Return [x, y] of the center of cell containing provided text 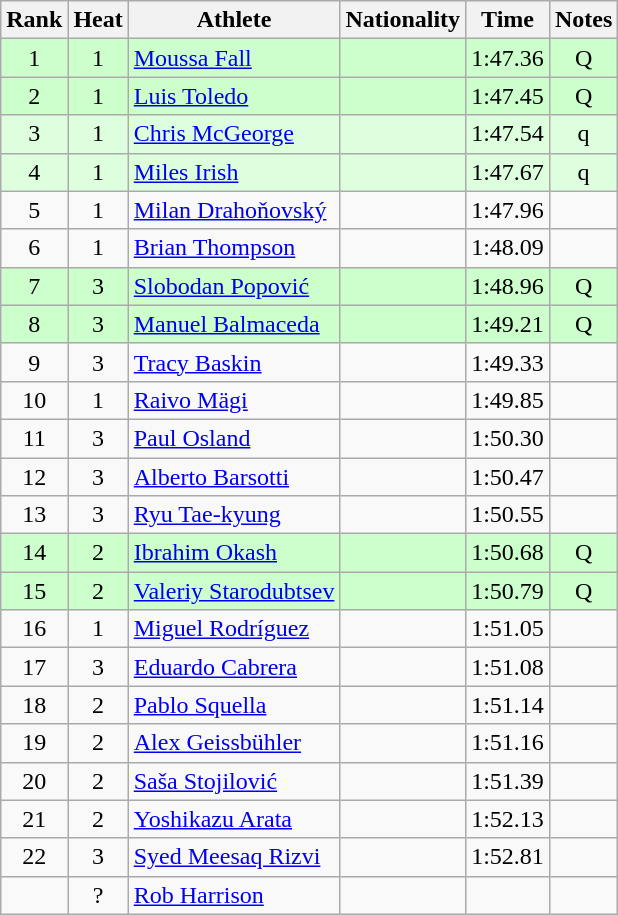
12 [34, 477]
22 [34, 857]
Milan Drahoňovský [234, 210]
7 [34, 286]
Manuel Balmaceda [234, 324]
Ibrahim Okash [234, 553]
1:51.39 [508, 781]
Miles Irish [234, 172]
1:48.09 [508, 248]
1:51.08 [508, 667]
Heat [98, 20]
1:49.33 [508, 362]
Paul Osland [234, 438]
1:50.30 [508, 438]
1:50.68 [508, 553]
Brian Thompson [234, 248]
Alex Geissbühler [234, 743]
20 [34, 781]
Slobodan Popović [234, 286]
Athlete [234, 20]
Tracy Baskin [234, 362]
Pablo Squella [234, 705]
1:47.45 [508, 96]
10 [34, 400]
Alberto Barsotti [234, 477]
Ryu Tae-kyung [234, 515]
Saša Stojilović [234, 781]
11 [34, 438]
Syed Meesaq Rizvi [234, 857]
21 [34, 819]
13 [34, 515]
18 [34, 705]
Moussa Fall [234, 58]
8 [34, 324]
Raivo Mägi [234, 400]
1:50.79 [508, 591]
5 [34, 210]
Chris McGeorge [234, 134]
1:47.54 [508, 134]
Rob Harrison [234, 895]
? [98, 895]
17 [34, 667]
1:51.05 [508, 629]
9 [34, 362]
1:47.36 [508, 58]
1:51.14 [508, 705]
Nationality [403, 20]
19 [34, 743]
6 [34, 248]
Yoshikazu Arata [234, 819]
1:50.55 [508, 515]
1:52.13 [508, 819]
15 [34, 591]
4 [34, 172]
1:47.96 [508, 210]
1:50.47 [508, 477]
Luis Toledo [234, 96]
1:48.96 [508, 286]
1:51.16 [508, 743]
Miguel Rodríguez [234, 629]
16 [34, 629]
Valeriy Starodubtsev [234, 591]
Eduardo Cabrera [234, 667]
1:49.85 [508, 400]
1:52.81 [508, 857]
Time [508, 20]
1:49.21 [508, 324]
Rank [34, 20]
Notes [583, 20]
1:47.67 [508, 172]
14 [34, 553]
